Detect which cell encompasses the target text, then output its (X, Y) center coordinate. 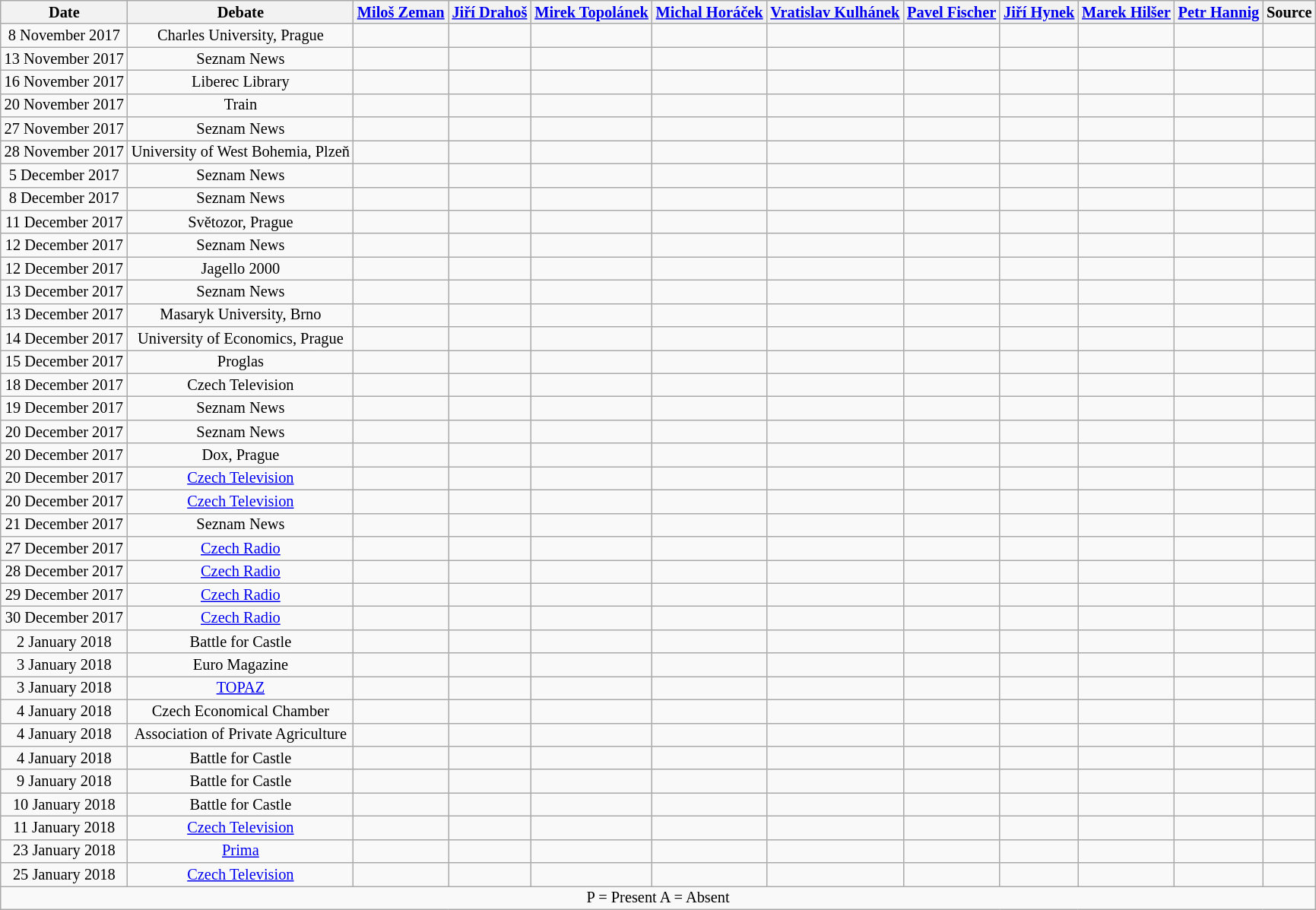
P = Present A = Absent (658, 897)
18 December 2017 (64, 385)
19 December 2017 (64, 409)
Masaryk University, Brno (240, 315)
Date (64, 12)
Charles University, Prague (240, 35)
8 December 2017 (64, 199)
Jiří Drahoš (490, 12)
28 November 2017 (64, 152)
Association of Private Agriculture (240, 734)
Mirek Topolánek (591, 12)
Train (240, 105)
Proglas (240, 362)
13 November 2017 (64, 59)
Debate (240, 12)
TOPAZ (240, 687)
Světozor, Prague (240, 222)
23 January 2018 (64, 851)
Euro Magazine (240, 664)
Vratislav Kulhánek (835, 12)
21 December 2017 (64, 525)
30 December 2017 (64, 617)
Marek Hilšer (1127, 12)
University of West Bohemia, Plzeň (240, 152)
Jagello 2000 (240, 269)
11 December 2017 (64, 222)
27 November 2017 (64, 129)
20 November 2017 (64, 105)
Dox, Prague (240, 455)
Jiří Hynek (1039, 12)
Pavel Fischer (952, 12)
Liberec Library (240, 82)
25 January 2018 (64, 874)
9 January 2018 (64, 782)
Petr Hannig (1219, 12)
28 December 2017 (64, 572)
Prima (240, 851)
8 November 2017 (64, 35)
14 December 2017 (64, 339)
29 December 2017 (64, 595)
27 December 2017 (64, 547)
15 December 2017 (64, 362)
16 November 2017 (64, 82)
Michal Horáček (710, 12)
Source (1289, 12)
Miloš Zeman (401, 12)
Czech Economical Chamber (240, 712)
2 January 2018 (64, 642)
University of Economics, Prague (240, 339)
5 December 2017 (64, 175)
11 January 2018 (64, 827)
10 January 2018 (64, 804)
